Extract the (x, y) coordinate from the center of the cell holding the provided text.  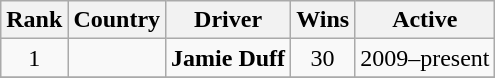
Driver (228, 20)
1 (34, 58)
2009–present (425, 58)
Wins (323, 20)
Active (425, 20)
30 (323, 58)
Jamie Duff (228, 58)
Country (117, 20)
Rank (34, 20)
